Determine the (x, y) coordinate at the center of the cell enclosing the given text.  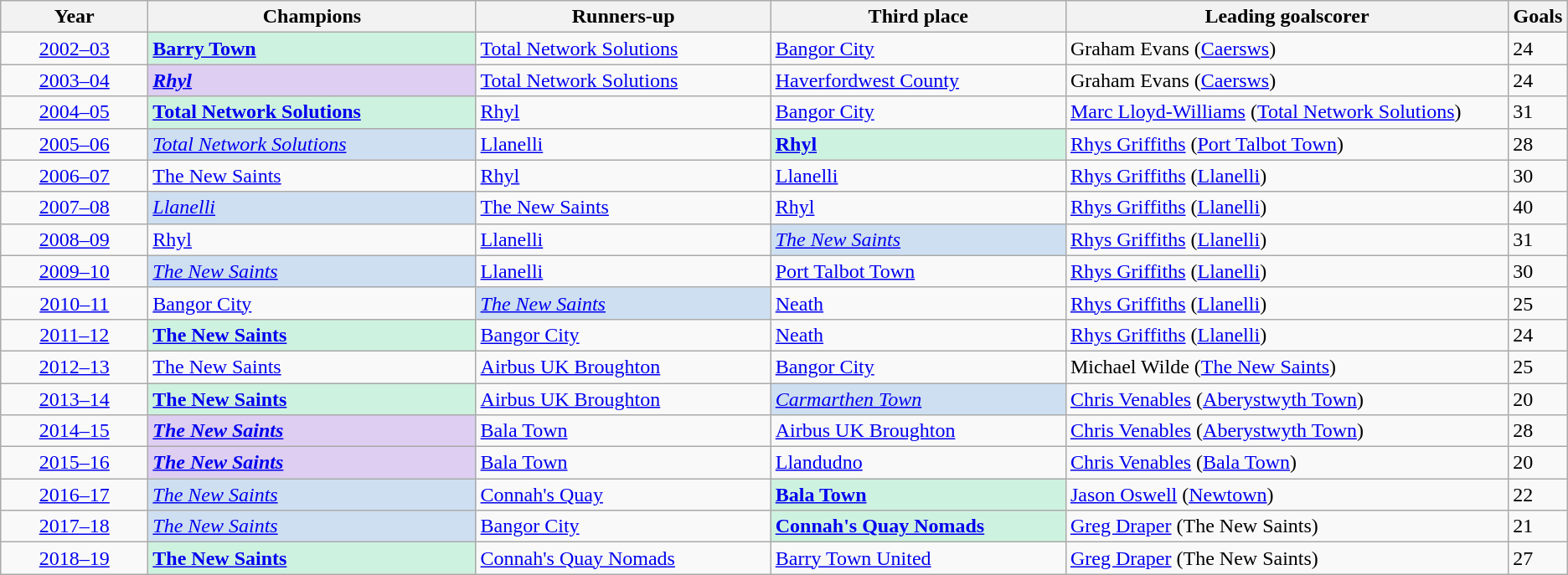
2013–14 (75, 399)
2018–19 (75, 558)
22 (1538, 495)
Marc Lloyd-Williams (Total Network Solutions) (1287, 112)
27 (1538, 558)
2008–09 (75, 239)
Barry Town United (918, 558)
2014–15 (75, 431)
Rhys Griffiths (Port Talbot Town) (1287, 144)
2007–08 (75, 208)
Llandudno (918, 463)
2006–07 (75, 176)
Champions (312, 17)
21 (1538, 526)
2012–13 (75, 367)
2009–10 (75, 271)
2017–18 (75, 526)
Haverfordwest County (918, 80)
Leading goalscorer (1287, 17)
Chris Venables (Bala Town) (1287, 463)
Goals (1538, 17)
Runners-up (623, 17)
40 (1538, 208)
2005–06 (75, 144)
Year (75, 17)
2016–17 (75, 495)
2010–11 (75, 303)
2004–05 (75, 112)
Port Talbot Town (918, 271)
Michael Wilde (The New Saints) (1287, 367)
Barry Town (312, 49)
Jason Oswell (Newtown) (1287, 495)
Carmarthen Town (918, 399)
2011–12 (75, 335)
Connah's Quay (623, 495)
2002–03 (75, 49)
2003–04 (75, 80)
2015–16 (75, 463)
Third place (918, 17)
